Detect which cell encompasses the target text, then output its (x, y) center coordinate. 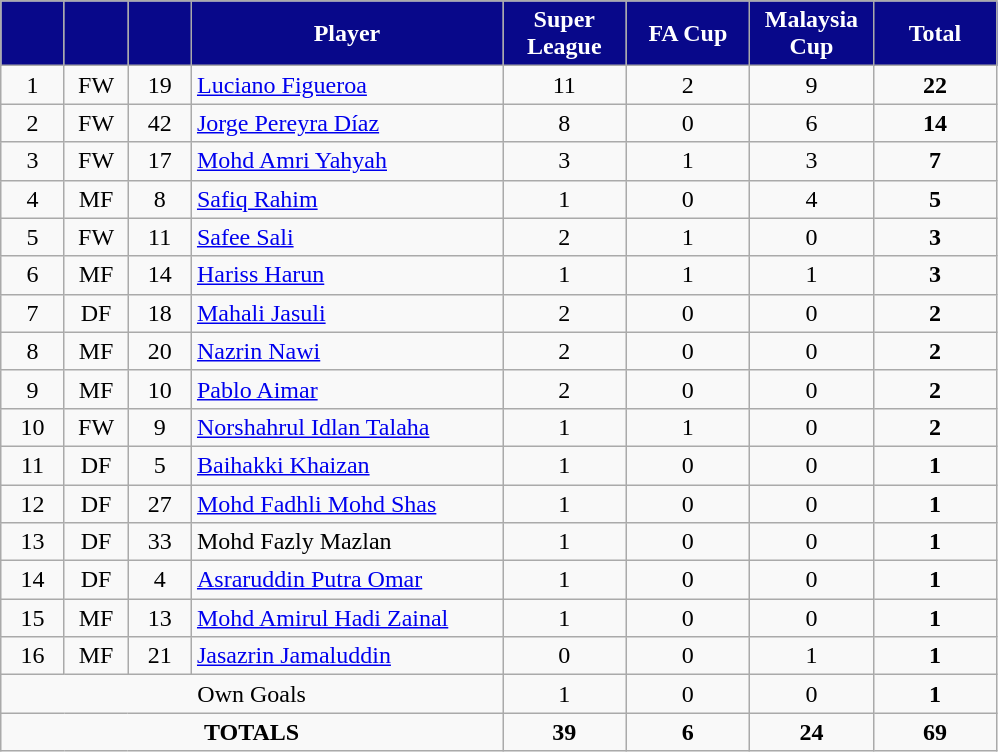
Mohd Fazly Mazlan (346, 542)
Norshahrul Idlan Talaha (346, 427)
Jasazrin Jamaluddin (346, 656)
Asraruddin Putra Omar (346, 580)
Safee Sali (346, 237)
Nazrin Nawi (346, 351)
20 (160, 351)
Jorge Pereyra Díaz (346, 123)
Player (346, 34)
24 (812, 732)
16 (33, 656)
Super League (564, 34)
18 (160, 313)
21 (160, 656)
Pablo Aimar (346, 389)
Safiq Rahim (346, 199)
Mohd Fadhli Mohd Shas (346, 503)
39 (564, 732)
Mahali Jasuli (346, 313)
12 (33, 503)
33 (160, 542)
Hariss Harun (346, 275)
Total (935, 34)
15 (33, 618)
22 (935, 85)
Mohd Amri Yahyah (346, 161)
69 (935, 732)
Baihakki Khaizan (346, 465)
TOTALS (252, 732)
17 (160, 161)
Mohd Amirul Hadi Zainal (346, 618)
42 (160, 123)
Own Goals (252, 694)
Malaysia Cup (812, 34)
FA Cup (688, 34)
27 (160, 503)
Luciano Figueroa (346, 85)
19 (160, 85)
